Locate the cell with the specified text and output its (x, y) center coordinate. 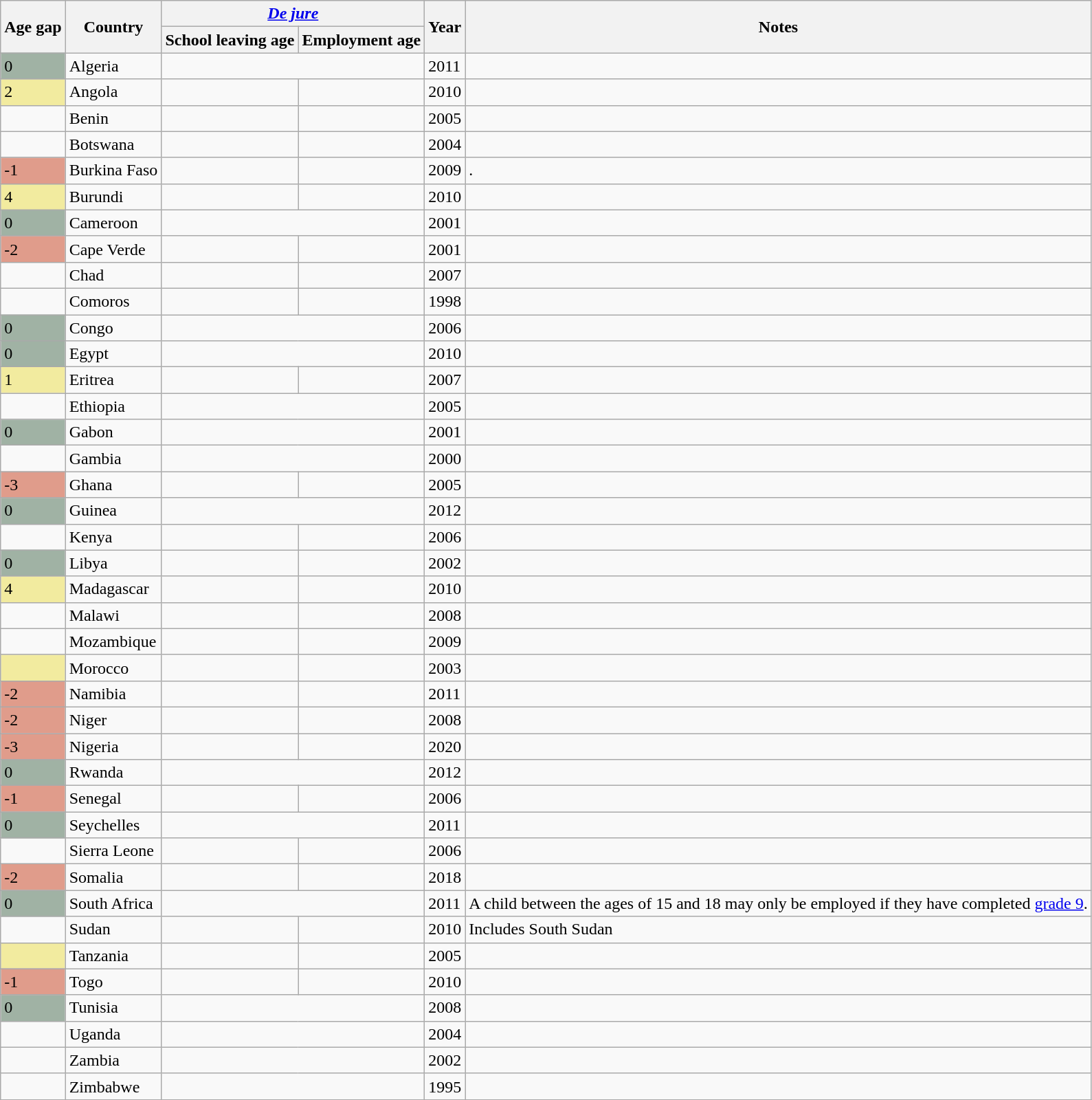
Somalia (113, 877)
Gabon (113, 432)
Morocco (113, 668)
Cameroon (113, 223)
Niger (113, 720)
Country (113, 27)
Sierra Leone (113, 851)
School leaving age (230, 40)
Cape Verde (113, 249)
Mozambique (113, 641)
Botswana (113, 144)
1998 (445, 301)
2018 (445, 877)
. (778, 170)
1995 (445, 1086)
Includes South Sudan (778, 929)
Kenya (113, 537)
Chad (113, 275)
2020 (445, 746)
Rwanda (113, 773)
Guinea (113, 511)
Comoros (113, 301)
Togo (113, 982)
Sudan (113, 929)
De jure (293, 14)
A child between the ages of 15 and 18 may only be employed if they have completed grade 9. (778, 903)
2 (33, 92)
Egypt (113, 354)
Namibia (113, 694)
Eritrea (113, 380)
2003 (445, 668)
Ethiopia (113, 406)
Nigeria (113, 746)
Employment age (361, 40)
Angola (113, 92)
1 (33, 380)
Seychelles (113, 825)
Age gap (33, 27)
Notes (778, 27)
Zambia (113, 1060)
Tanzania (113, 956)
Tunisia (113, 1008)
Algeria (113, 66)
Uganda (113, 1034)
2000 (445, 459)
Libya (113, 563)
South Africa (113, 903)
Congo (113, 328)
Burundi (113, 197)
Senegal (113, 799)
Gambia (113, 459)
Ghana (113, 485)
Malawi (113, 615)
Zimbabwe (113, 1086)
Benin (113, 118)
Burkina Faso (113, 170)
Year (445, 27)
Madagascar (113, 589)
